Output the [x, y] coordinate of the center of the cell containing the given text.  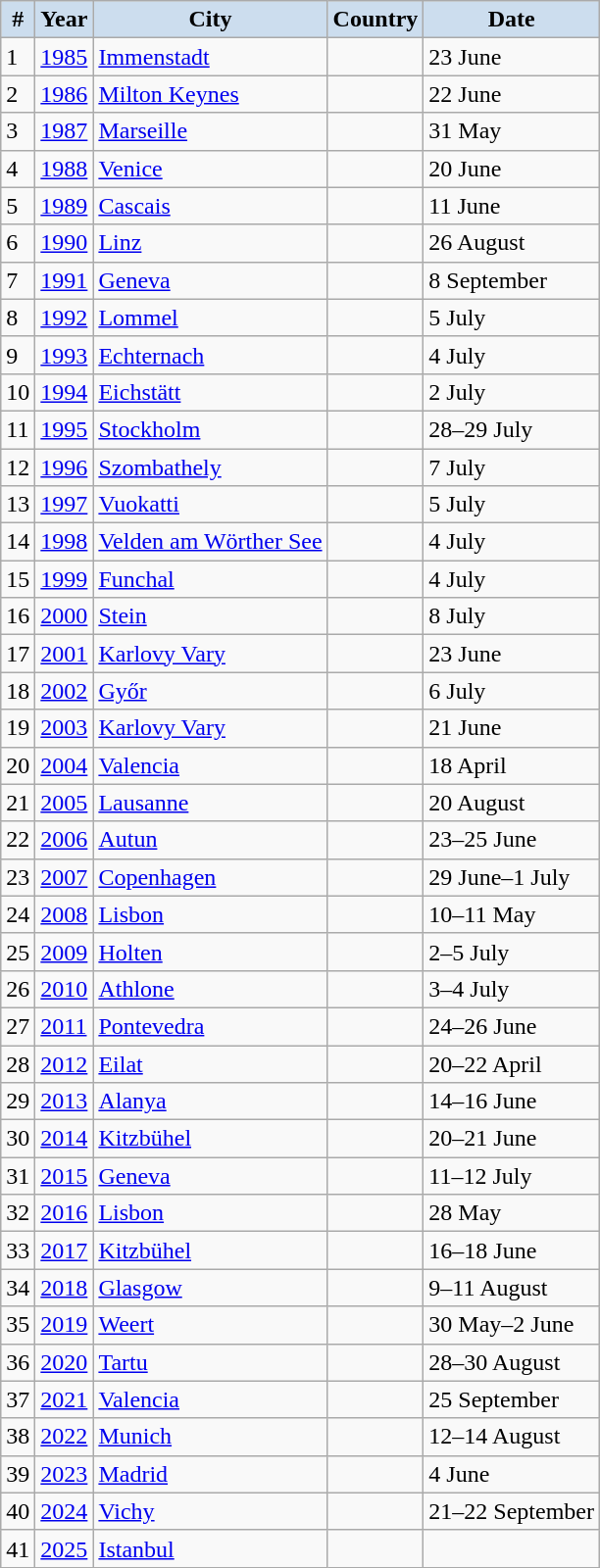
31 May [512, 131]
32 [18, 1213]
21 [18, 803]
1997 [65, 505]
Echternach [210, 355]
Pontevedra [210, 1026]
2007 [65, 877]
34 [18, 1288]
Istanbul [210, 1548]
2010 [65, 989]
8 September [512, 280]
2009 [65, 952]
2005 [65, 803]
2019 [65, 1325]
1992 [65, 318]
Eilat [210, 1063]
23–25 June [512, 840]
8 July [512, 616]
1993 [65, 355]
20 [18, 765]
1999 [65, 579]
6 [18, 243]
41 [18, 1548]
20 June [512, 169]
25 September [512, 1399]
20–21 June [512, 1139]
1995 [65, 429]
Marseille [210, 131]
18 [18, 691]
Vuokatti [210, 505]
2017 [65, 1250]
Athlone [210, 989]
7 [18, 280]
Velden am Wörther See [210, 542]
40 [18, 1511]
2011 [65, 1026]
Year [65, 20]
Country [375, 20]
Stockholm [210, 429]
2012 [65, 1063]
28 [18, 1063]
6 July [512, 691]
Venice [210, 169]
2016 [65, 1213]
2021 [65, 1399]
Funchal [210, 579]
24–26 June [512, 1026]
27 [18, 1026]
2022 [65, 1437]
2 July [512, 392]
5 [18, 206]
Tartu [210, 1362]
2001 [65, 654]
Vichy [210, 1511]
Alanya [210, 1102]
28–30 August [512, 1362]
28 May [512, 1213]
15 [18, 579]
1996 [65, 467]
29 June–1 July [512, 877]
2–5 July [512, 952]
26 [18, 989]
30 [18, 1139]
Date [512, 20]
11 June [512, 206]
30 May–2 June [512, 1325]
2020 [65, 1362]
19 [18, 728]
Lausanne [210, 803]
1994 [65, 392]
14–16 June [512, 1102]
21–22 September [512, 1511]
12–14 August [512, 1437]
21 June [512, 728]
38 [18, 1437]
City [210, 20]
28–29 July [512, 429]
22 [18, 840]
1990 [65, 243]
14 [18, 542]
Autun [210, 840]
12 [18, 467]
Linz [210, 243]
16 [18, 616]
37 [18, 1399]
Eichstätt [210, 392]
Szombathely [210, 467]
2003 [65, 728]
Győr [210, 691]
Weert [210, 1325]
20 August [512, 803]
11 [18, 429]
17 [18, 654]
2024 [65, 1511]
2013 [65, 1102]
4 [18, 169]
25 [18, 952]
7 July [512, 467]
Madrid [210, 1474]
11–12 July [512, 1176]
2018 [65, 1288]
29 [18, 1102]
4 June [512, 1474]
10–11 May [512, 914]
9–11 August [512, 1288]
1991 [65, 280]
2025 [65, 1548]
Lommel [210, 318]
1987 [65, 131]
9 [18, 355]
35 [18, 1325]
26 August [512, 243]
39 [18, 1474]
Glasgow [210, 1288]
Stein [210, 616]
31 [18, 1176]
Holten [210, 952]
2014 [65, 1139]
23 [18, 877]
2023 [65, 1474]
33 [18, 1250]
2006 [65, 840]
2 [18, 94]
24 [18, 914]
Cascais [210, 206]
20–22 April [512, 1063]
2015 [65, 1176]
2004 [65, 765]
16–18 June [512, 1250]
3 [18, 131]
13 [18, 505]
Immenstadt [210, 57]
# [18, 20]
2002 [65, 691]
Copenhagen [210, 877]
2000 [65, 616]
10 [18, 392]
1998 [65, 542]
36 [18, 1362]
22 June [512, 94]
Munich [210, 1437]
1986 [65, 94]
1988 [65, 169]
1985 [65, 57]
18 April [512, 765]
Milton Keynes [210, 94]
1 [18, 57]
2008 [65, 914]
3–4 July [512, 989]
8 [18, 318]
1989 [65, 206]
